Output the [x, y] coordinate of the center of the cell containing the given text.  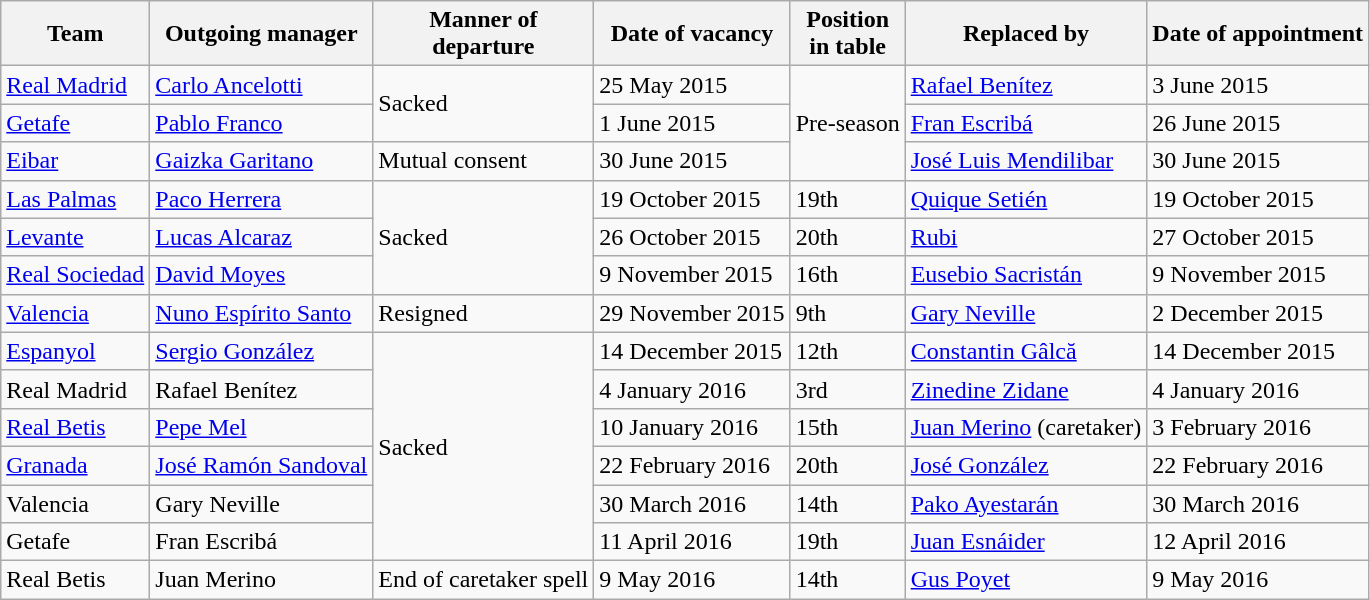
Pre-season [848, 123]
End of caretaker spell [484, 580]
Team [76, 34]
José González [1026, 465]
Espanyol [76, 351]
16th [848, 275]
Sergio González [262, 351]
Replaced by [1026, 34]
Juan Esnáider [1026, 542]
Juan Merino [262, 580]
27 October 2015 [1258, 237]
Juan Merino (caretaker) [1026, 427]
12 April 2016 [1258, 542]
Pepe Mel [262, 427]
29 November 2015 [692, 313]
Constantin Gâlcă [1026, 351]
Carlo Ancelotti [262, 85]
Date of vacancy [692, 34]
25 May 2015 [692, 85]
Nuno Espírito Santo [262, 313]
Resigned [484, 313]
3 June 2015 [1258, 85]
15th [848, 427]
10 January 2016 [692, 427]
Gus Poyet [1026, 580]
Granada [76, 465]
Manner of departure [484, 34]
2 December 2015 [1258, 313]
11 April 2016 [692, 542]
Lucas Alcaraz [262, 237]
Position in table [848, 34]
3rd [848, 389]
Real Sociedad [76, 275]
Pablo Franco [262, 123]
José Luis Mendilibar [1026, 161]
Quique Setién [1026, 199]
David Moyes [262, 275]
Las Palmas [76, 199]
9th [848, 313]
Eibar [76, 161]
26 June 2015 [1258, 123]
3 February 2016 [1258, 427]
12th [848, 351]
Levante [76, 237]
Gaizka Garitano [262, 161]
Pako Ayestarán [1026, 503]
Rubi [1026, 237]
Paco Herrera [262, 199]
Outgoing manager [262, 34]
Date of appointment [1258, 34]
26 October 2015 [692, 237]
1 June 2015 [692, 123]
José Ramón Sandoval [262, 465]
Zinedine Zidane [1026, 389]
Eusebio Sacristán [1026, 275]
Mutual consent [484, 161]
